Provide the (X, Y) coordinate of the cell's center where the given text is located.  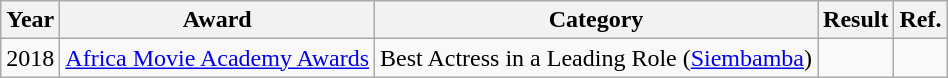
Ref. (920, 20)
2018 (30, 58)
Category (596, 20)
Year (30, 20)
Africa Movie Academy Awards (218, 58)
Best Actress in a Leading Role (Siembamba) (596, 58)
Result (856, 20)
Award (218, 20)
